Detect which cell encompasses the target text, then output its [X, Y] center coordinate. 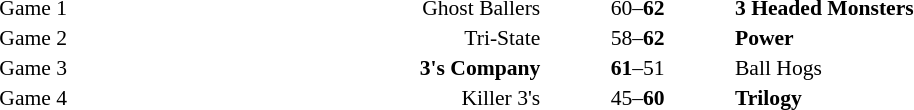
Tri-State [306, 38]
3's Company [306, 68]
61–51 [638, 68]
58–62 [638, 38]
